Extract the (x, y) coordinate from the center of the cell holding the provided text.  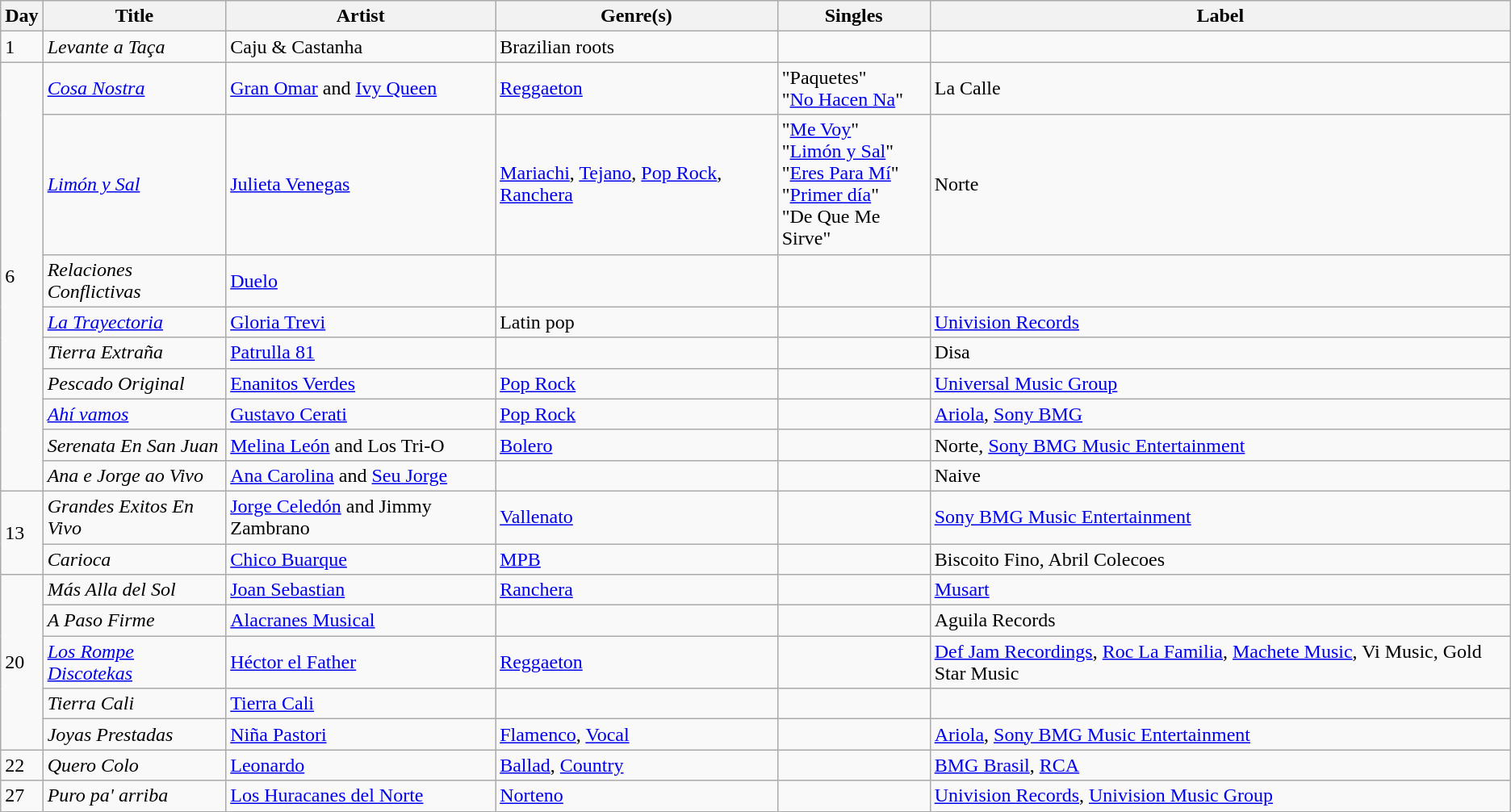
Ana e Jorge ao Vivo (134, 475)
Cosa Nostra (134, 89)
Disa (1220, 353)
Leonardo (361, 765)
Limón y Sal (134, 184)
Aguila Records (1220, 621)
Ariola, Sony BMG (1220, 414)
Jorge Celedón and Jimmy Zambrano (361, 517)
27 (22, 796)
Joyas Prestadas (134, 735)
Vallenato (637, 517)
Más Alla del Sol (134, 590)
Caju & Castanha (361, 47)
Bolero (637, 445)
La Trayectoria (134, 322)
Tierra Extraña (134, 353)
Univision Records (1220, 322)
Julieta Venegas (361, 184)
Musart (1220, 590)
13 (22, 533)
Biscoito Fino, Abril Colecoes (1220, 559)
Univision Records, Univision Music Group (1220, 796)
Universal Music Group (1220, 383)
Gustavo Cerati (361, 414)
Title (134, 16)
Ahí vamos (134, 414)
Artist (361, 16)
Genre(s) (637, 16)
Grandes Exitos En Vivo (134, 517)
Duelo (361, 281)
Quero Colo (134, 765)
Flamenco, Vocal (637, 735)
Héctor el Father (361, 662)
Pescado Original (134, 383)
Norteno (637, 796)
Los Huracanes del Norte (361, 796)
"Me Voy""Limón y Sal""Eres Para Mí""Primer día""De Que Me Sirve" (854, 184)
6 (22, 277)
Singles (854, 16)
Joan Sebastian (361, 590)
Alacranes Musical (361, 621)
Melina León and Los Tri-O (361, 445)
Ranchera (637, 590)
Puro pa' arriba (134, 796)
Norte, Sony BMG Music Entertainment (1220, 445)
Day (22, 16)
BMG Brasil, RCA (1220, 765)
Ariola, Sony BMG Music Entertainment (1220, 735)
Naive (1220, 475)
Ballad, Country (637, 765)
Chico Buarque (361, 559)
MPB (637, 559)
Def Jam Recordings, Roc La Familia, Machete Music, Vi Music, Gold Star Music (1220, 662)
Los Rompe Discotekas (134, 662)
Relaciones Conflictivas (134, 281)
Brazilian roots (637, 47)
Enanitos Verdes (361, 383)
Patrulla 81 (361, 353)
Mariachi, Tejano, Pop Rock, Ranchera (637, 184)
Gloria Trevi (361, 322)
Sony BMG Music Entertainment (1220, 517)
Ana Carolina and Seu Jorge (361, 475)
20 (22, 662)
"Paquetes""No Hacen Na" (854, 89)
1 (22, 47)
La Calle (1220, 89)
Serenata En San Juan (134, 445)
A Paso Firme (134, 621)
Gran Omar and Ivy Queen (361, 89)
Latin pop (637, 322)
Carioca (134, 559)
Norte (1220, 184)
Levante a Taça (134, 47)
Niña Pastori (361, 735)
22 (22, 765)
Label (1220, 16)
